Pinpoint the cell where the given text exists, returning its [x, y] midpoint coordinate. 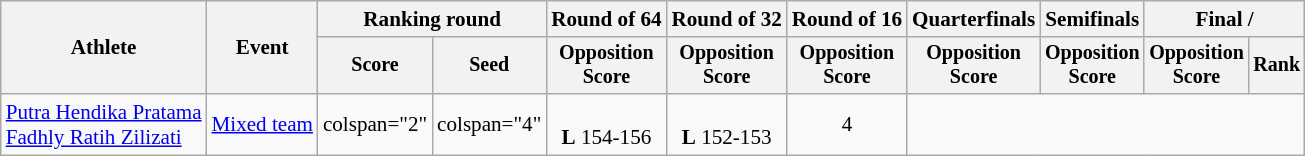
Round of 64 [606, 18]
Round of 16 [847, 18]
L 154-156 [606, 124]
Round of 32 [727, 18]
Seed [489, 65]
Athlete [104, 48]
Mixed team [262, 124]
Semifinals [1092, 18]
Rank [1277, 65]
L 152-153 [727, 124]
colspan="2" [375, 124]
Ranking round [432, 18]
Putra Hendika PratamaFadhly Ratih Zilizati [104, 124]
4 [847, 124]
Quarterfinals [974, 18]
Event [262, 48]
colspan="4" [489, 124]
Score [375, 65]
Final / [1224, 18]
